Determine the (x, y) coordinate at the center of the cell enclosing the given text.  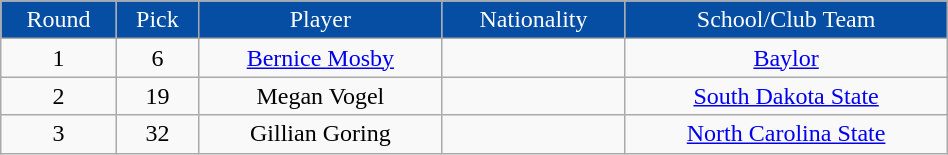
Bernice Mosby (320, 58)
19 (158, 96)
School/Club Team (786, 20)
Baylor (786, 58)
Round (58, 20)
Pick (158, 20)
Megan Vogel (320, 96)
6 (158, 58)
3 (58, 134)
Player (320, 20)
32 (158, 134)
2 (58, 96)
Gillian Goring (320, 134)
1 (58, 58)
North Carolina State (786, 134)
Nationality (534, 20)
South Dakota State (786, 96)
